Provide the [x, y] coordinate of the cell's center where the given text is located.  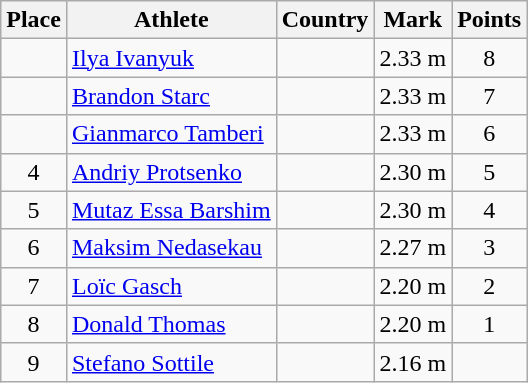
Country [325, 20]
Mark [413, 20]
Gianmarco Tamberi [171, 134]
3 [490, 248]
Andriy Protsenko [171, 172]
2.27 m [413, 248]
1 [490, 324]
9 [34, 362]
Maksim Nedasekau [171, 248]
Ilya Ivanyuk [171, 58]
Mutaz Essa Barshim [171, 210]
Brandon Starc [171, 96]
Stefano Sottile [171, 362]
Donald Thomas [171, 324]
2.16 m [413, 362]
Athlete [171, 20]
Loïc Gasch [171, 286]
2 [490, 286]
Place [34, 20]
Points [490, 20]
